Output the [x, y] coordinate of the center of the cell containing the given text.  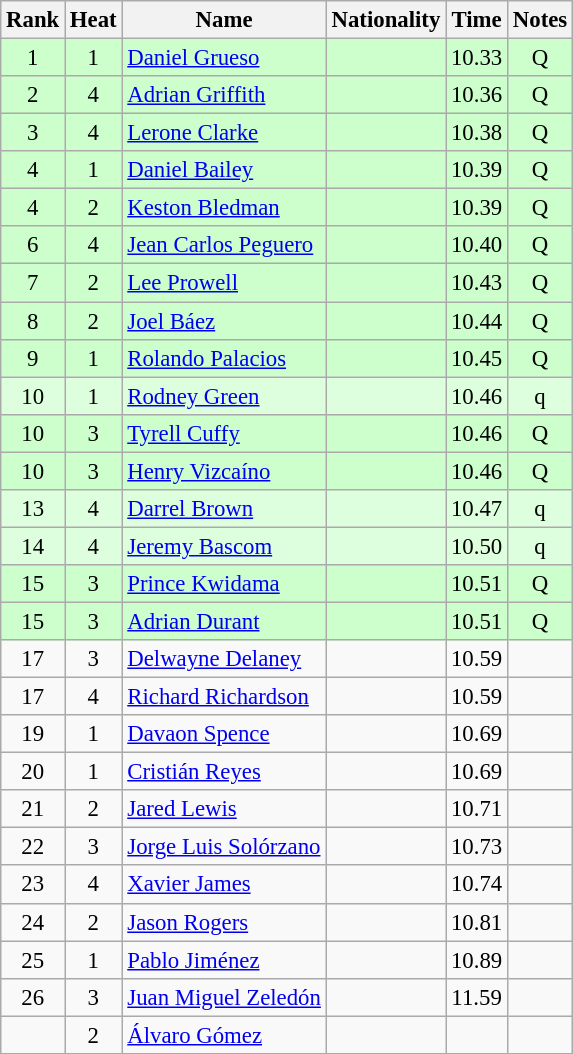
Rolando Palacios [224, 358]
7 [33, 283]
Adrian Durant [224, 621]
10.89 [477, 960]
25 [33, 960]
Notes [540, 20]
10.73 [477, 847]
23 [33, 885]
Álvaro Gómez [224, 1035]
26 [33, 997]
Keston Bledman [224, 208]
Rank [33, 20]
6 [33, 245]
10.43 [477, 283]
Lee Prowell [224, 283]
Xavier James [224, 885]
Heat [94, 20]
10.50 [477, 546]
10.36 [477, 95]
Darrel Brown [224, 509]
20 [33, 772]
10.38 [477, 133]
Lerone Clarke [224, 133]
Richard Richardson [224, 697]
10.81 [477, 922]
Daniel Grueso [224, 58]
Pablo Jiménez [224, 960]
24 [33, 922]
14 [33, 546]
Adrian Griffith [224, 95]
Jared Lewis [224, 809]
10.33 [477, 58]
Tyrell Cuffy [224, 433]
10.47 [477, 509]
8 [33, 321]
10.40 [477, 245]
Henry Vizcaíno [224, 471]
Jeremy Bascom [224, 546]
Delwayne Delaney [224, 659]
10.74 [477, 885]
Rodney Green [224, 396]
19 [33, 734]
Joel Báez [224, 321]
Davaon Spence [224, 734]
Daniel Bailey [224, 170]
10.44 [477, 321]
Jorge Luis Solórzano [224, 847]
Name [224, 20]
Cristián Reyes [224, 772]
Prince Kwidama [224, 584]
22 [33, 847]
13 [33, 509]
10.45 [477, 358]
21 [33, 809]
9 [33, 358]
Nationality [386, 20]
Jason Rogers [224, 922]
11.59 [477, 997]
Jean Carlos Peguero [224, 245]
Juan Miguel Zeledón [224, 997]
10.71 [477, 809]
Time [477, 20]
